Determine the [x, y] coordinate at the center of the cell enclosing the given text.  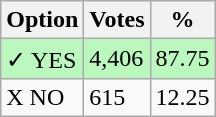
% [182, 20]
4,406 [117, 59]
X NO [42, 97]
Votes [117, 20]
12.25 [182, 97]
✓ YES [42, 59]
Option [42, 20]
615 [117, 97]
87.75 [182, 59]
